Return [x, y] of the center of cell containing provided text 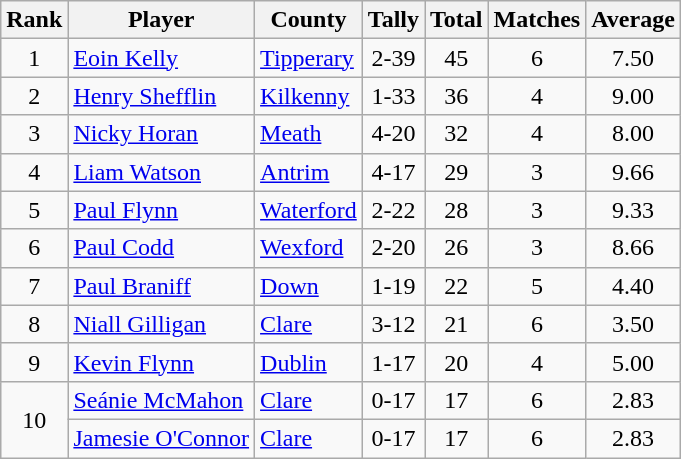
Paul Codd [162, 248]
Matches [537, 20]
2 [34, 96]
Total [456, 20]
2-20 [393, 248]
8.00 [634, 134]
Jamesie O'Connor [162, 438]
Paul Flynn [162, 210]
26 [456, 248]
3-12 [393, 324]
Waterford [309, 210]
9 [34, 362]
Nicky Horan [162, 134]
Meath [309, 134]
County [309, 20]
4-17 [393, 172]
Eoin Kelly [162, 58]
2-39 [393, 58]
7 [34, 286]
Tally [393, 20]
Rank [34, 20]
Average [634, 20]
32 [456, 134]
2-22 [393, 210]
9.66 [634, 172]
Antrim [309, 172]
20 [456, 362]
9.33 [634, 210]
1-19 [393, 286]
5.00 [634, 362]
28 [456, 210]
Dublin [309, 362]
Tipperary [309, 58]
1-33 [393, 96]
Niall Gilligan [162, 324]
1-17 [393, 362]
3.50 [634, 324]
Wexford [309, 248]
Player [162, 20]
21 [456, 324]
7.50 [634, 58]
Paul Braniff [162, 286]
Liam Watson [162, 172]
Henry Shefflin [162, 96]
10 [34, 419]
1 [34, 58]
22 [456, 286]
4-20 [393, 134]
29 [456, 172]
36 [456, 96]
8 [34, 324]
Seánie McMahon [162, 400]
45 [456, 58]
4.40 [634, 286]
Kevin Flynn [162, 362]
Down [309, 286]
9.00 [634, 96]
Kilkenny [309, 96]
8.66 [634, 248]
